Output the [x, y] coordinate of the center of the cell containing the given text.  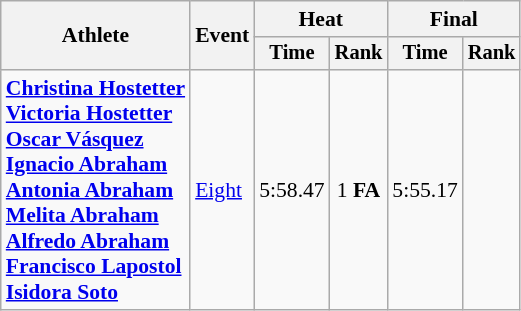
1 FA [359, 190]
Eight [222, 190]
Heat [320, 19]
Athlete [96, 36]
Christina HostetterVictoria HostetterOscar VásquezIgnacio AbrahamAntonia AbrahamMelita AbrahamAlfredo AbrahamFrancisco LapostolIsidora Soto [96, 190]
5:55.17 [424, 190]
5:58.47 [292, 190]
Final [454, 19]
Event [222, 36]
